For the text-containing cell, return its midpoint in (x, y) coordinate format. 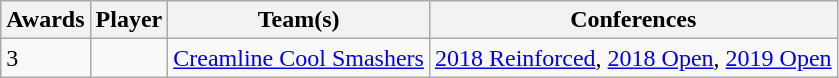
2018 Reinforced, 2018 Open, 2019 Open (633, 58)
Awards (46, 20)
Player (129, 20)
Creamline Cool Smashers (299, 58)
3 (46, 58)
Team(s) (299, 20)
Conferences (633, 20)
